Pinpoint the cell where the given text exists, returning its (x, y) midpoint coordinate. 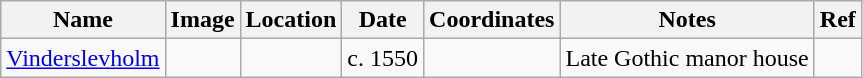
c. 1550 (383, 58)
Late Gothic manor house (687, 58)
Image (202, 20)
Date (383, 20)
Location (291, 20)
Notes (687, 20)
Vinderslevholm (83, 58)
Coordinates (492, 20)
Ref (838, 20)
Name (83, 20)
